Scan for the cell matching the given text and deliver its [x, y] coordinate at center. 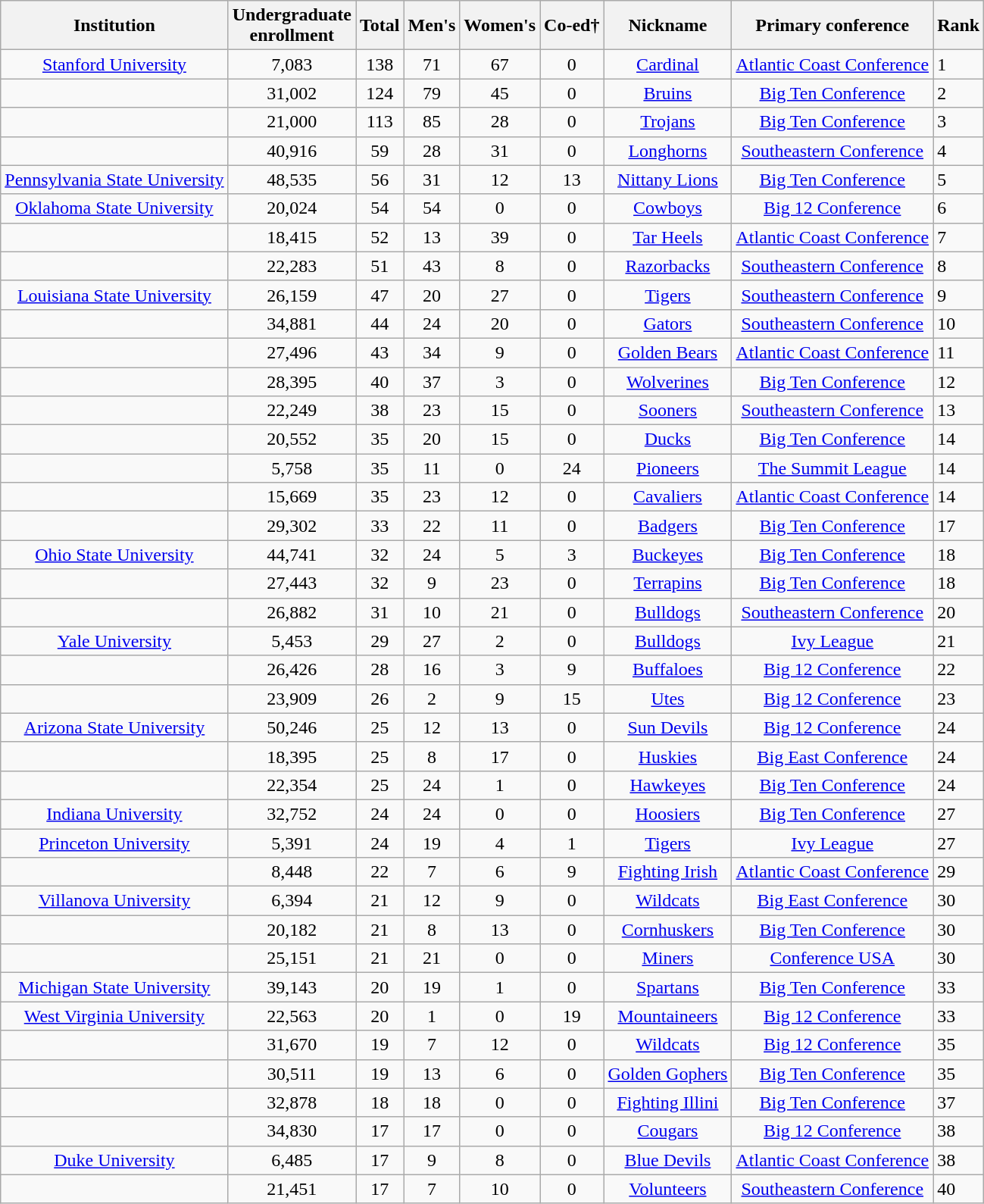
52 [380, 237]
Primary conference [832, 26]
Oklahoma State University [114, 208]
16 [432, 670]
50,246 [292, 727]
28,395 [292, 381]
Duke University [114, 1160]
Pioneers [668, 468]
Men's [432, 26]
Women's [500, 26]
Fighting Irish [668, 872]
Miners [668, 959]
7,083 [292, 64]
48,535 [292, 180]
26,882 [292, 612]
Sun Devils [668, 727]
5,453 [292, 641]
Villanova University [114, 901]
29,302 [292, 526]
West Virginia University [114, 1016]
47 [380, 295]
22,249 [292, 411]
Hawkeyes [668, 785]
Trojans [668, 122]
45 [500, 93]
20,182 [292, 930]
Cavaliers [668, 497]
26,426 [292, 670]
32,752 [292, 814]
Nittany Lions [668, 180]
Conference USA [832, 959]
18,415 [292, 237]
Michigan State University [114, 987]
22,563 [292, 1016]
6,394 [292, 901]
Cougars [668, 1131]
124 [380, 93]
Institution [114, 26]
Cardinal [668, 64]
8,448 [292, 872]
44,741 [292, 555]
18,395 [292, 756]
Pennsylvania State University [114, 180]
The Summit League [832, 468]
Ohio State University [114, 555]
27,443 [292, 583]
20,024 [292, 208]
Sooners [668, 411]
21,000 [292, 122]
31,002 [292, 93]
15,669 [292, 497]
71 [432, 64]
Arizona State University [114, 727]
26,159 [292, 295]
26 [380, 699]
30,511 [292, 1074]
Co-ed† [572, 26]
21,451 [292, 1189]
Princeton University [114, 843]
Ducks [668, 439]
20,552 [292, 439]
34,881 [292, 324]
Buckeyes [668, 555]
5,391 [292, 843]
Longhorns [668, 151]
Utes [668, 699]
Blue Devils [668, 1160]
Cornhuskers [668, 930]
59 [380, 151]
Mountaineers [668, 1016]
39 [500, 237]
23,909 [292, 699]
113 [380, 122]
Wolverines [668, 381]
Indiana University [114, 814]
31,670 [292, 1045]
Hoosiers [668, 814]
Rank [959, 26]
Golden Gophers [668, 1074]
25,151 [292, 959]
79 [432, 93]
Gators [668, 324]
Bruins [668, 93]
40,916 [292, 151]
Volunteers [668, 1189]
39,143 [292, 987]
22,354 [292, 785]
85 [432, 122]
Terrapins [668, 583]
Yale University [114, 641]
22,283 [292, 266]
Fighting Illini [668, 1102]
Huskies [668, 756]
Buffaloes [668, 670]
Golden Bears [668, 352]
67 [500, 64]
Tar Heels [668, 237]
32,878 [292, 1102]
Razorbacks [668, 266]
Cowboys [668, 208]
Stanford University [114, 64]
34,830 [292, 1131]
Spartans [668, 987]
Louisiana State University [114, 295]
Total [380, 26]
51 [380, 266]
44 [380, 324]
56 [380, 180]
6,485 [292, 1160]
5,758 [292, 468]
Nickname [668, 26]
Undergraduateenrollment [292, 26]
Badgers [668, 526]
138 [380, 64]
27,496 [292, 352]
34 [432, 352]
